Locate the cell with the specified text and output its [X, Y] center coordinate. 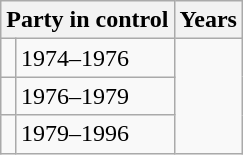
1976–1979 [94, 96]
Years [208, 20]
1974–1976 [94, 58]
1979–1996 [94, 134]
Party in control [88, 20]
